Extract the (x, y) coordinate from the center of the cell holding the provided text.  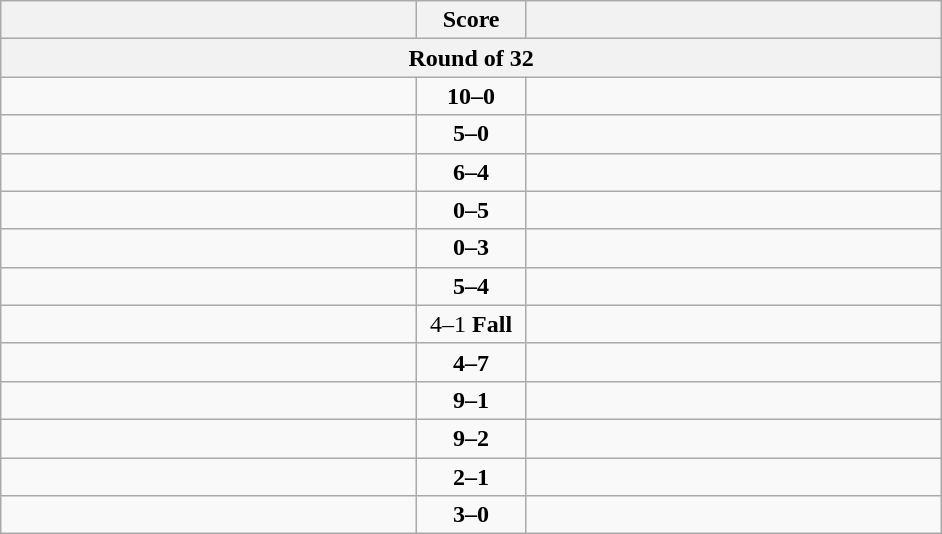
2–1 (472, 477)
6–4 (472, 172)
10–0 (472, 96)
3–0 (472, 515)
4–7 (472, 362)
0–5 (472, 210)
Round of 32 (472, 58)
4–1 Fall (472, 324)
9–2 (472, 438)
5–0 (472, 134)
0–3 (472, 248)
5–4 (472, 286)
Score (472, 20)
9–1 (472, 400)
